For the text-containing cell, return its midpoint in (X, Y) coordinate format. 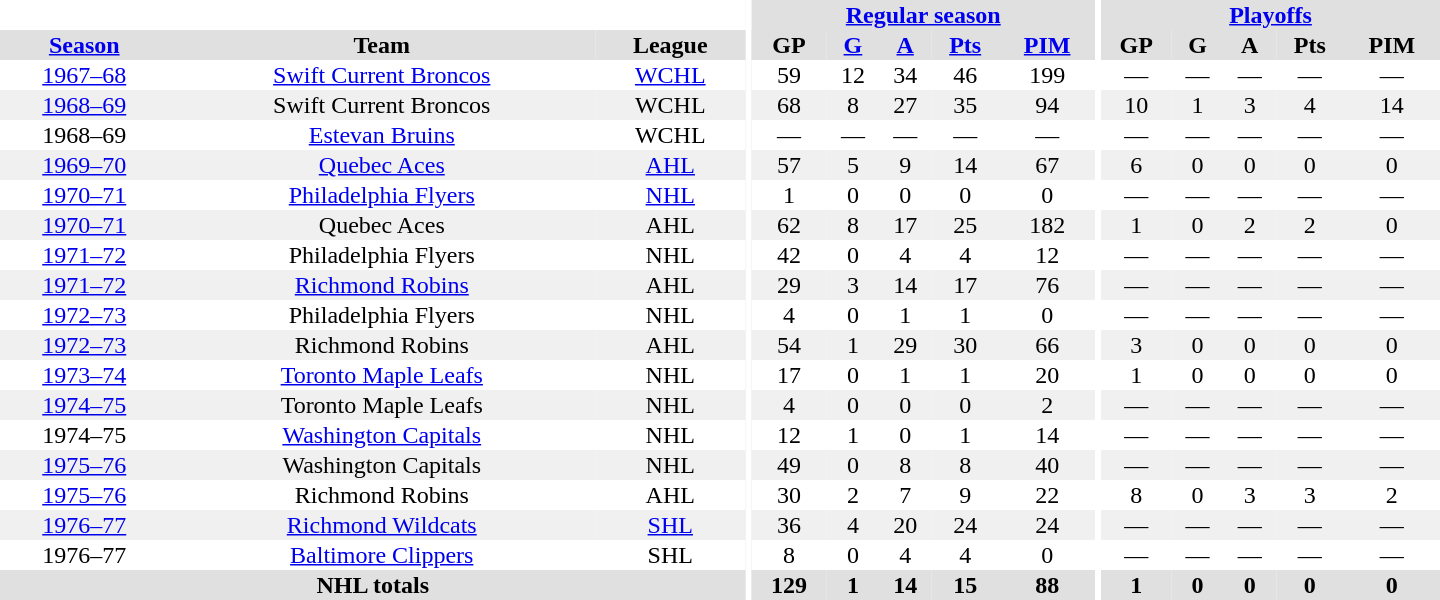
40 (1047, 465)
62 (789, 225)
129 (789, 585)
182 (1047, 225)
7 (905, 495)
46 (965, 75)
Estevan Bruins (382, 135)
94 (1047, 105)
5 (853, 165)
36 (789, 525)
15 (965, 585)
67 (1047, 165)
25 (965, 225)
199 (1047, 75)
League (670, 45)
57 (789, 165)
1967–68 (84, 75)
49 (789, 465)
42 (789, 255)
34 (905, 75)
Baltimore Clippers (382, 555)
35 (965, 105)
68 (789, 105)
Richmond Wildcats (382, 525)
1973–74 (84, 375)
54 (789, 345)
27 (905, 105)
76 (1047, 285)
88 (1047, 585)
22 (1047, 495)
6 (1136, 165)
10 (1136, 105)
1969–70 (84, 165)
Playoffs (1270, 15)
NHL totals (372, 585)
Team (382, 45)
59 (789, 75)
66 (1047, 345)
Regular season (923, 15)
Season (84, 45)
